Return (X, Y) of the center of cell containing provided text 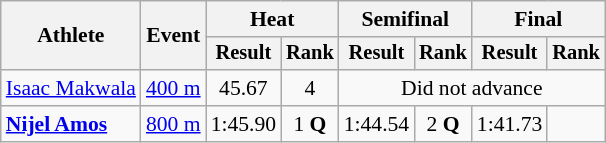
Final (538, 19)
Isaac Makwala (71, 88)
4 (310, 88)
45.67 (244, 88)
Semifinal (406, 19)
1 Q (310, 124)
1:45.90 (244, 124)
Heat (272, 19)
800 m (174, 124)
Athlete (71, 36)
Did not advance (472, 88)
1:44.54 (376, 124)
Event (174, 36)
1:41.73 (510, 124)
400 m (174, 88)
2 Q (443, 124)
Nijel Amos (71, 124)
